Determine the [X, Y] coordinate at the center of the cell enclosing the given text.  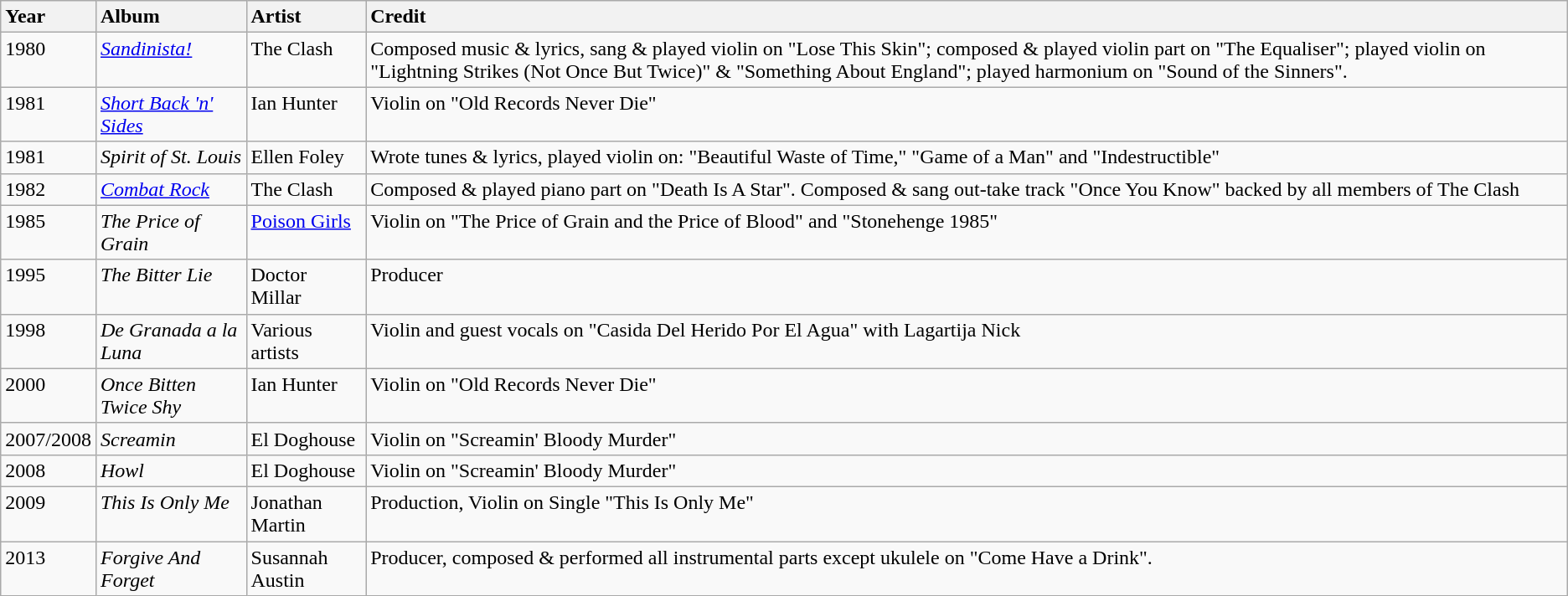
Once Bitten Twice Shy [171, 395]
Various artists [307, 342]
Artist [307, 17]
Wrote tunes & lyrics, played violin on: "Beautiful Waste of Time," "Game of a Man" and "Indestructible" [967, 157]
2007/2008 [49, 439]
De Granada a la Luna [171, 342]
Producer, composed & performed all instrumental parts except ukulele on "Come Have a Drink". [967, 568]
Poison Girls [307, 233]
1995 [49, 286]
Combat Rock [171, 189]
Doctor Millar [307, 286]
Year [49, 17]
Credit [967, 17]
Composed & played piano part on "Death Is A Star". Composed & sang out-take track "Once You Know" backed by all members of The Clash [967, 189]
Violin on "The Price of Grain and the Price of Blood" and "Stonehenge 1985" [967, 233]
2013 [49, 568]
The Price of Grain [171, 233]
Short Back 'n' Sides [171, 114]
1985 [49, 233]
Sandinista! [171, 60]
Spirit of St. Louis [171, 157]
2000 [49, 395]
Susannah Austin [307, 568]
1982 [49, 189]
2008 [49, 470]
Ellen Foley [307, 157]
Jonathan Martin [307, 514]
Production, Violin on Single "This Is Only Me" [967, 514]
2009 [49, 514]
Screamin [171, 439]
Forgive And Forget [171, 568]
Howl [171, 470]
1980 [49, 60]
1998 [49, 342]
This Is Only Me [171, 514]
Violin and guest vocals on "Casida Del Herido Por El Agua" with Lagartija Nick [967, 342]
Producer [967, 286]
The Bitter Lie [171, 286]
Album [171, 17]
